Detect which cell encompasses the target text, then output its [X, Y] center coordinate. 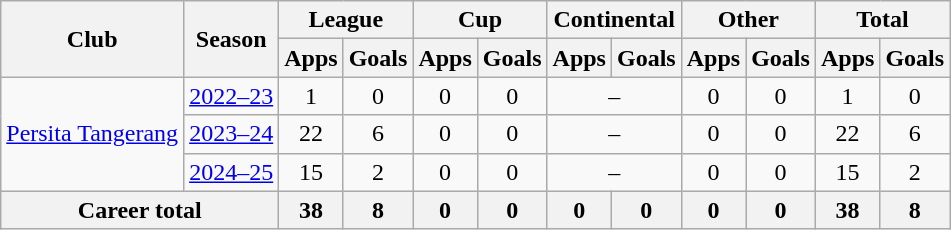
Season [232, 39]
Other [748, 20]
Cup [480, 20]
Club [92, 39]
Career total [140, 210]
Persita Tangerang [92, 134]
Total [882, 20]
2022–23 [232, 96]
League [346, 20]
Continental [614, 20]
2023–24 [232, 134]
2024–25 [232, 172]
